From the cell containing the given text, extract its center point as [X, Y] coordinate. 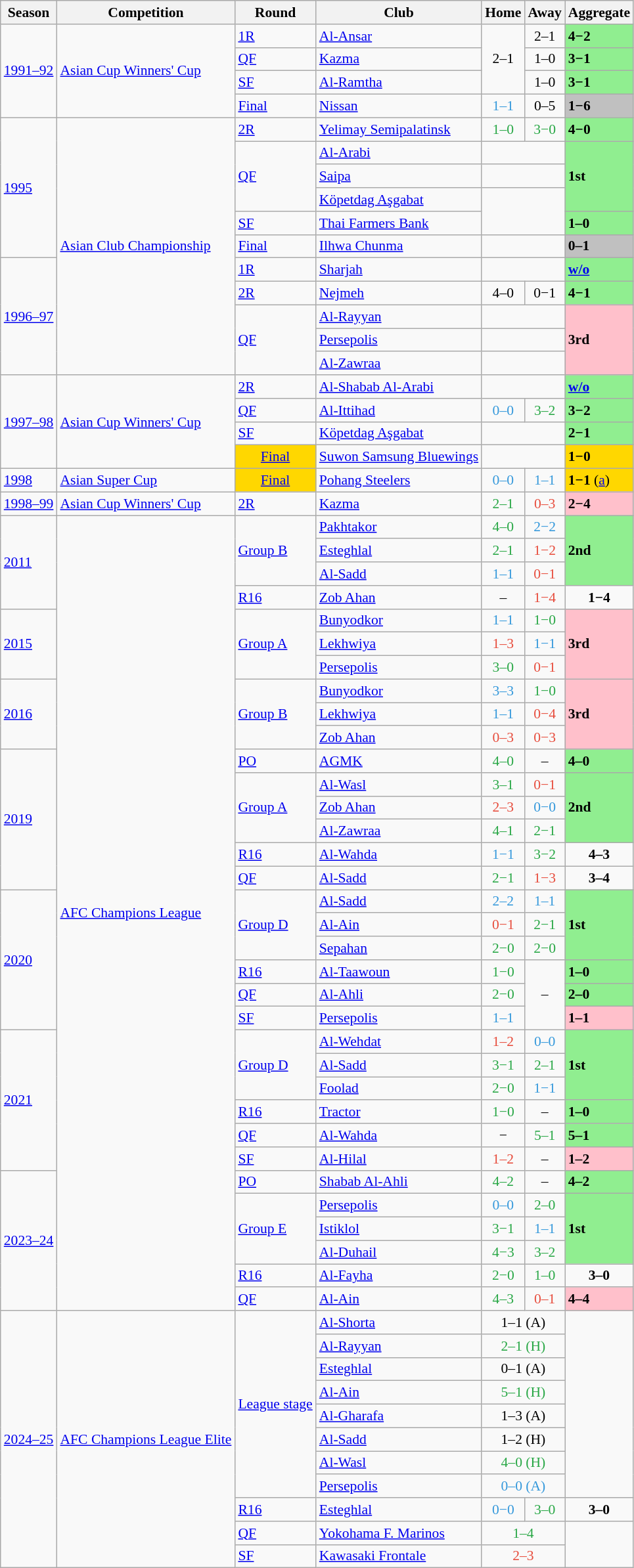
League stage [275, 1404]
Suwon Samsung Bluewings [399, 457]
1–2 (H) [523, 1439]
AFC Champions League Elite [146, 1439]
3–1 [503, 785]
2–2 [503, 902]
Shabab Al-Ahli [399, 1182]
Sepahan [399, 948]
1997–98 [29, 422]
Club [399, 12]
Competition [146, 12]
1996–97 [29, 316]
1–3 (A) [523, 1416]
Al-Duhail [399, 1252]
Kawasaki Frontale [399, 1556]
Away [544, 12]
Pohang Steelers [399, 481]
Saipa [399, 177]
AGMK [399, 761]
3–3 [503, 691]
2−4 [599, 504]
Aggregate [599, 12]
Al-Gharafa [399, 1416]
Al-Taawoun [399, 972]
Nissan [399, 106]
Ilhwa Chunma [399, 246]
1991–92 [29, 71]
4−3 [503, 1252]
2019 [29, 819]
2024–25 [29, 1439]
1−1 (a) [599, 481]
1998–99 [29, 504]
Pakhtakor [399, 527]
3–4 [599, 878]
2016 [29, 714]
1−6 [599, 106]
Sharjah [399, 270]
Home [503, 12]
3−0 [544, 129]
Season [29, 12]
2011 [29, 562]
1998 [29, 481]
Foolad [399, 1089]
5–1 (H) [523, 1393]
0–0 (A) [523, 1487]
Al-Ramtha [399, 83]
Istiklol [399, 1229]
AFC Champions League [146, 913]
1–4 [523, 1533]
Al-Ansar [399, 36]
Asian Club Championship [146, 246]
1–3 [503, 644]
4−0 [599, 129]
Round [275, 12]
4–4 [599, 1299]
1−2 [544, 551]
1995 [29, 188]
Yokohama F. Marinos [399, 1533]
Group E [275, 1229]
2020 [29, 960]
Al-Hilal [399, 1159]
4−1 [599, 294]
1–1 (A) [523, 1322]
Al-Wehdat [399, 1042]
4–0 (H) [523, 1463]
2−2 [544, 527]
− [503, 1135]
0−4 [544, 714]
Asian Super Cup [146, 481]
2021 [29, 1100]
Al-Ittihad [399, 410]
2015 [29, 643]
Nejmeh [399, 294]
0−3 [544, 738]
2023–24 [29, 1240]
Al-Shorta [399, 1322]
Al-Fayha [399, 1276]
4–1 [503, 831]
0–1 (A) [523, 1369]
Al-Ahli [399, 995]
2–1 (H) [523, 1346]
Yelimay Semipalatinsk [399, 129]
Al-Shabab Al-Arabi [399, 387]
1−3 [544, 878]
4−2 [599, 36]
Al-Arabi [399, 153]
Tractor [399, 1112]
Thai Farmers Bank [399, 223]
0–5 [544, 106]
